Provide the (x, y) coordinate of the cell's center where the given text is located.  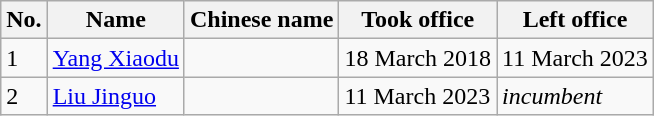
Took office (418, 20)
incumbent (576, 96)
18 March 2018 (418, 58)
Yang Xiaodu (116, 58)
Name (116, 20)
1 (24, 58)
No. (24, 20)
2 (24, 96)
Left office (576, 20)
Chinese name (261, 20)
Liu Jinguo (116, 96)
